Locate the cell with the specified text and output its [x, y] center coordinate. 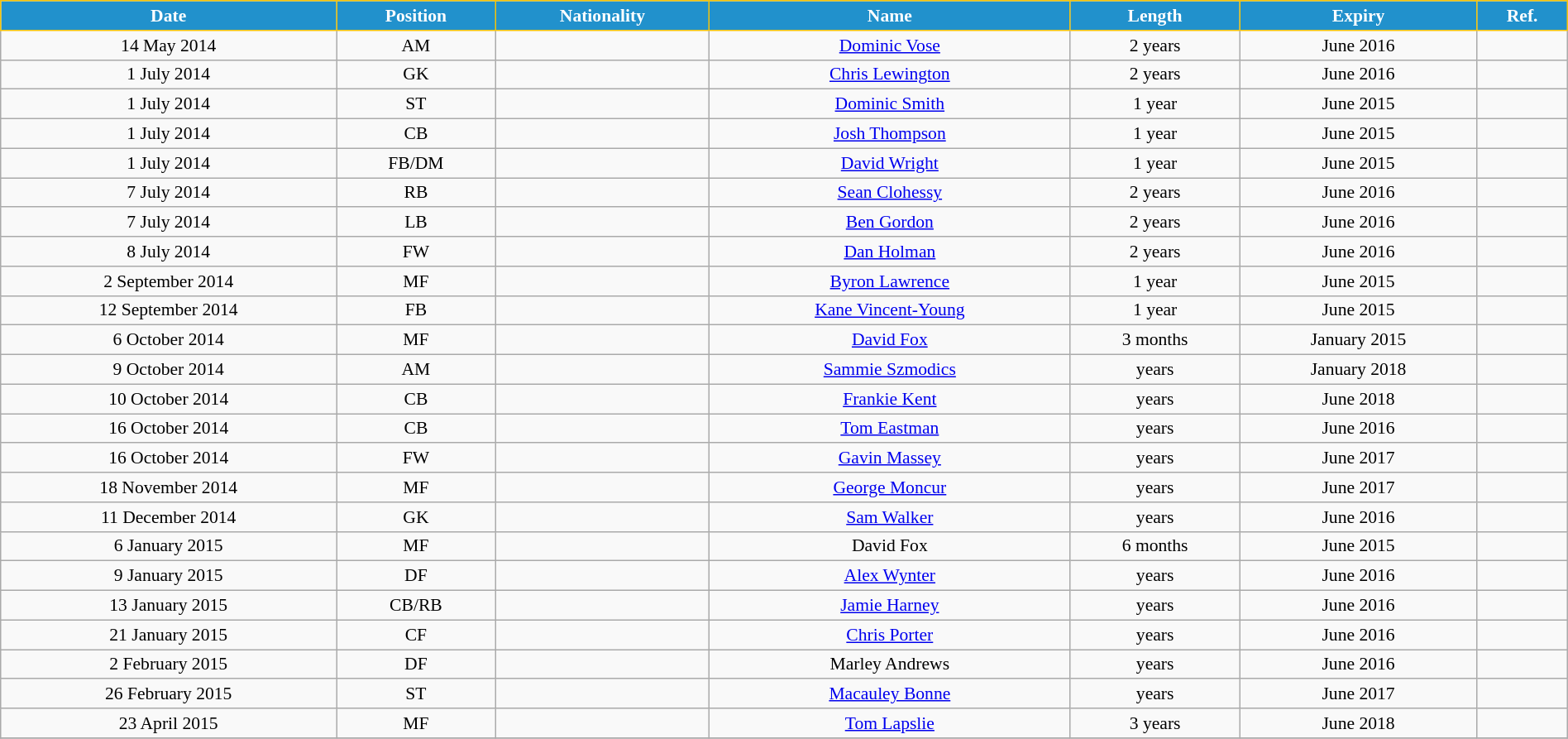
23 April 2015 [169, 723]
Date [169, 16]
Gavin Massey [890, 458]
Dan Holman [890, 252]
11 December 2014 [169, 517]
14 May 2014 [169, 46]
Position [417, 16]
Byron Lawrence [890, 281]
LB [417, 223]
Macauley Bonne [890, 694]
10 October 2014 [169, 399]
Name [890, 16]
Kane Vincent-Young [890, 310]
Nationality [602, 16]
6 months [1154, 546]
David Wright [890, 163]
9 January 2015 [169, 576]
Ref. [1522, 16]
3 months [1154, 340]
9 October 2014 [169, 370]
FB [417, 310]
2 February 2015 [169, 665]
Dominic Vose [890, 46]
6 October 2014 [169, 340]
3 years [1154, 723]
6 January 2015 [169, 546]
Jamie Harney [890, 606]
18 November 2014 [169, 487]
21 January 2015 [169, 635]
Tom Eastman [890, 429]
13 January 2015 [169, 606]
Dominic Smith [890, 104]
Expiry [1358, 16]
Chris Porter [890, 635]
CF [417, 635]
26 February 2015 [169, 694]
George Moncur [890, 487]
Length [1154, 16]
Chris Lewington [890, 74]
Marley Andrews [890, 665]
CB/RB [417, 606]
Josh Thompson [890, 134]
Tom Lapslie [890, 723]
2 September 2014 [169, 281]
Sammie Szmodics [890, 370]
Frankie Kent [890, 399]
January 2015 [1358, 340]
Alex Wynter [890, 576]
RB [417, 193]
Sam Walker [890, 517]
12 September 2014 [169, 310]
January 2018 [1358, 370]
FB/DM [417, 163]
Sean Clohessy [890, 193]
8 July 2014 [169, 252]
Ben Gordon [890, 223]
